Extract the (x, y) coordinate from the center of the cell holding the provided text.  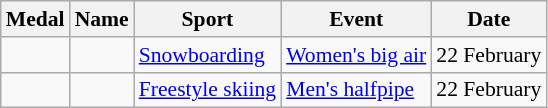
Men's halfpipe (356, 90)
Women's big air (356, 55)
Date (488, 19)
Snowboarding (208, 55)
Sport (208, 19)
Event (356, 19)
Name (102, 19)
Freestyle skiing (208, 90)
Medal (36, 19)
